Return (x, y) of the center of cell containing provided text 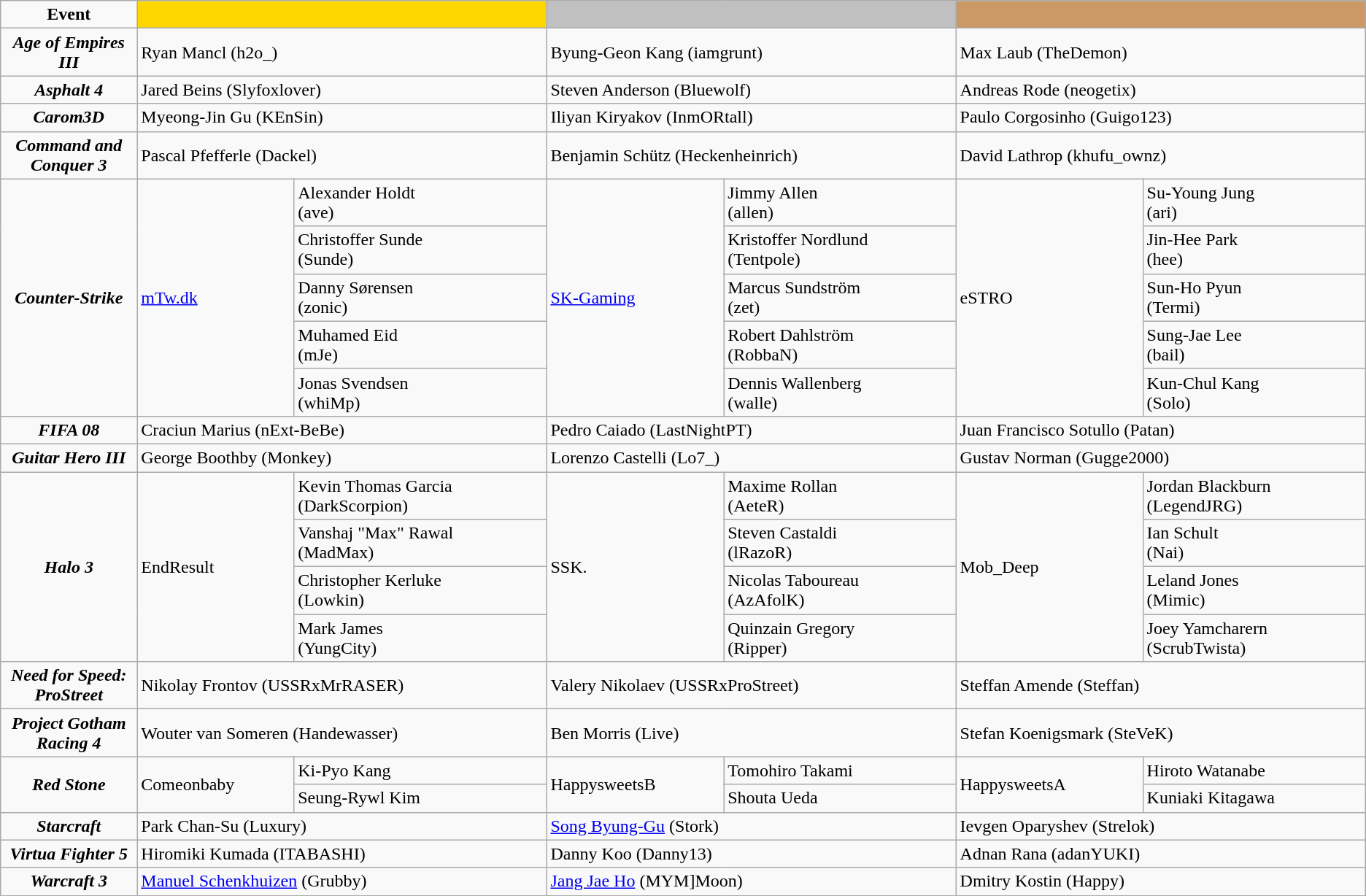
Kun-Chul Kang(Solo) (1254, 393)
Mark James(YungCity) (420, 638)
Craciun Marius (nExt-BeBe) (341, 430)
Su-Young Jung(ari) (1254, 203)
Steven Castaldi(lRazoR) (840, 543)
Ki-Pyo Kang (420, 771)
Gustav Norman (Gugge2000) (1160, 457)
Jimmy Allen (allen) (840, 203)
Joey Yamcharern(ScrubTwista) (1254, 638)
Leland Jones(Mimic) (1254, 591)
Iliyan Kiryakov (InmORtall) (752, 117)
Ievgen Oparyshev (Strelok) (1160, 826)
Muhamed Eid(mJe) (420, 344)
Myeong-Jin Gu (KEnSin) (341, 117)
mTw.dk (216, 298)
Robert Dahlström(RobbaN) (840, 344)
Jonas Svendsen(whiMp) (420, 393)
Pedro Caiado (LastNightPT) (752, 430)
Warcraft 3 (69, 881)
Danny Sørensen(zonic) (420, 298)
HappysweetsB (635, 784)
Age of Empires III (69, 53)
SK-Gaming (635, 298)
Ben Morris (Live) (752, 733)
EndResult (216, 566)
Song Byung-Gu (Stork) (752, 826)
Manuel Schenkhuizen (Grubby) (341, 881)
David Lathrop (khufu_ownz) (1160, 155)
Hiromiki Kumada (ITABASHI) (341, 854)
Sun-Ho Pyun(Termi) (1254, 298)
Adnan Rana (adanYUKI) (1160, 854)
Command and Conquer 3 (69, 155)
Alexander Holdt(ave) (420, 203)
Danny Koo (Danny13) (752, 854)
Guitar Hero III (69, 457)
Ian Schult(Nai) (1254, 543)
Lorenzo Castelli (Lo7_) (752, 457)
Park Chan-Su (Luxury) (341, 826)
Vanshaj "Max" Rawal(MadMax) (420, 543)
HappysweetsA (1049, 784)
Max Laub (TheDemon) (1160, 53)
Virtua Fighter 5 (69, 854)
Dennis Wallenberg(walle) (840, 393)
Red Stone (69, 784)
Quinzain Gregory(Ripper) (840, 638)
Dmitry Kostin (Happy) (1160, 881)
Event (69, 15)
Nicolas Taboureau(AzAfolK) (840, 591)
Kevin Thomas Garcia(DarkScorpion) (420, 495)
Andreas Rode (neogetix) (1160, 90)
Halo 3 (69, 566)
Stefan Koenigsmark (SteVeK) (1160, 733)
Hiroto Watanabe (1254, 771)
Starcraft (69, 826)
Ryan Mancl (h2o_) (341, 53)
Project Gotham Racing 4 (69, 733)
Seung-Rywl Kim (420, 798)
Pascal Pfefferle (Dackel) (341, 155)
Marcus Sundström(zet) (840, 298)
Kuniaki Kitagawa (1254, 798)
Comeonbaby (216, 784)
Kristoffer Nordlund(Tentpole) (840, 250)
Christopher Kerluke(Lowkin) (420, 591)
Carom3D (69, 117)
Paulo Corgosinho (Guigo123) (1160, 117)
Jared Beins (Slyfoxlover) (341, 90)
eSTRO (1049, 298)
Sung-Jae Lee(bail) (1254, 344)
Asphalt 4 (69, 90)
Valery Nikolaev (USSRxProStreet) (752, 686)
Maxime Rollan(AeteR) (840, 495)
Wouter van Someren (Handewasser) (341, 733)
Jang Jae Ho (MYM]Moon) (752, 881)
Jordan Blackburn(LegendJRG) (1254, 495)
Benjamin Schütz (Heckenheinrich) (752, 155)
Tomohiro Takami (840, 771)
Jin-Hee Park(hee) (1254, 250)
Need for Speed: ProStreet (69, 686)
Juan Francisco Sotullo (Patan) (1160, 430)
Mob_Deep (1049, 566)
George Boothby (Monkey) (341, 457)
FIFA 08 (69, 430)
Nikolay Frontov (USSRxMrRASER) (341, 686)
SSK. (635, 566)
Counter-Strike (69, 298)
Steven Anderson (Bluewolf) (752, 90)
Christoffer Sunde(Sunde) (420, 250)
Byung-Geon Kang (iamgrunt) (752, 53)
Shouta Ueda (840, 798)
Steffan Amende (Steffan) (1160, 686)
